Locate the cell with the specified text and output its (X, Y) center coordinate. 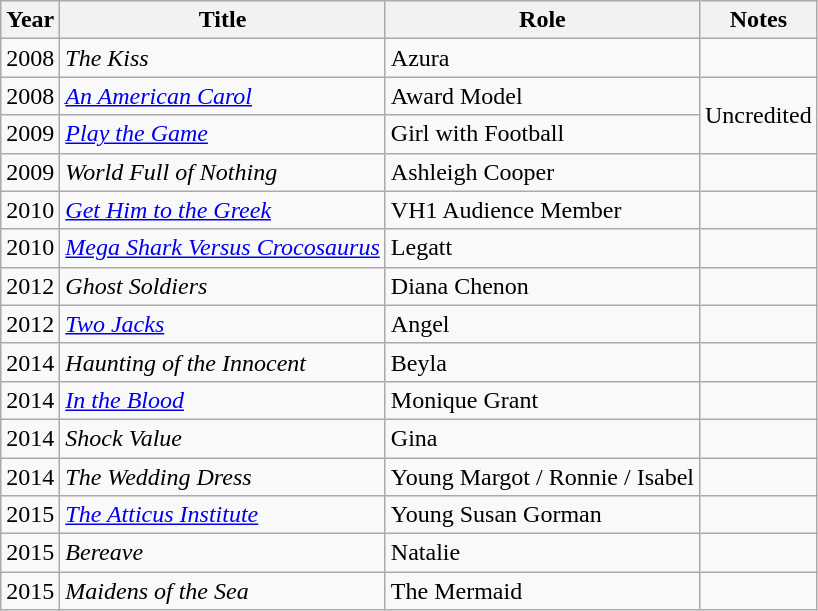
Ashleigh Cooper (542, 172)
World Full of Nothing (223, 172)
Shock Value (223, 438)
The Mermaid (542, 591)
Two Jacks (223, 324)
The Atticus Institute (223, 515)
Get Him to the Greek (223, 210)
Legatt (542, 248)
Monique Grant (542, 400)
Ghost Soldiers (223, 286)
Title (223, 20)
Maidens of the Sea (223, 591)
Uncredited (758, 115)
Bereave (223, 553)
In the Blood (223, 400)
The Kiss (223, 58)
Angel (542, 324)
VH1 Audience Member (542, 210)
Girl with Football (542, 134)
Young Margot / Ronnie / Isabel (542, 477)
Year (30, 20)
Role (542, 20)
Notes (758, 20)
Young Susan Gorman (542, 515)
Award Model (542, 96)
The Wedding Dress (223, 477)
Diana Chenon (542, 286)
Play the Game (223, 134)
Gina (542, 438)
Azura (542, 58)
Mega Shark Versus Crocosaurus (223, 248)
Beyla (542, 362)
An American Carol (223, 96)
Natalie (542, 553)
Haunting of the Innocent (223, 362)
